Search for the cell housing the specified text and yield its (X, Y) center coordinate. 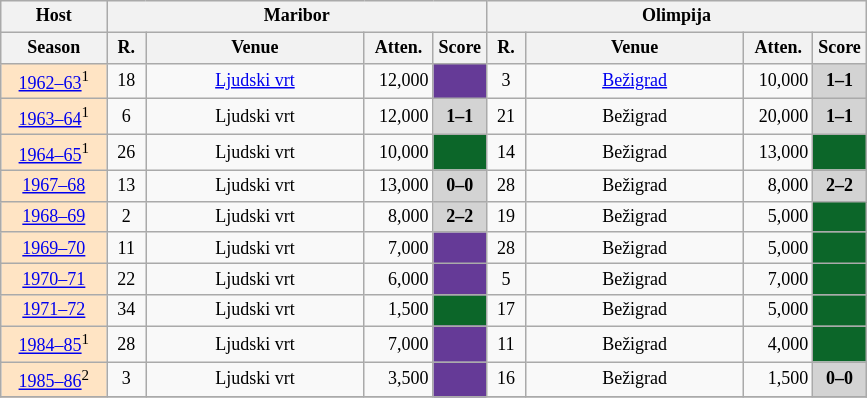
16 (506, 380)
4,000 (778, 344)
5 (506, 280)
1971–72 (54, 310)
2 (126, 216)
20,000 (778, 117)
22 (126, 280)
1962–631 (54, 81)
13 (126, 186)
18 (126, 81)
26 (126, 152)
Host (54, 16)
14 (506, 152)
Maribor (297, 16)
1970–71 (54, 280)
1969–70 (54, 248)
Olimpija (677, 16)
34 (126, 310)
3,500 (398, 380)
6 (126, 117)
21 (506, 117)
1967–68 (54, 186)
1964–651 (54, 152)
17 (506, 310)
Season (54, 48)
1985–862 (54, 380)
1968–69 (54, 216)
19 (506, 216)
1984–851 (54, 344)
1963–641 (54, 117)
6,000 (398, 280)
